Extract the (X, Y) coordinate from the center of the cell holding the provided text.  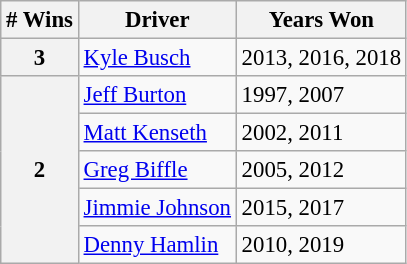
Kyle Busch (157, 58)
2010, 2019 (321, 245)
1997, 2007 (321, 95)
Denny Hamlin (157, 245)
Years Won (321, 20)
2015, 2017 (321, 208)
Greg Biffle (157, 170)
2005, 2012 (321, 170)
# Wins (40, 20)
Jimmie Johnson (157, 208)
2 (40, 170)
Driver (157, 20)
Matt Kenseth (157, 133)
Jeff Burton (157, 95)
2002, 2011 (321, 133)
2013, 2016, 2018 (321, 58)
3 (40, 58)
